Extract the [X, Y] coordinate from the center of the cell holding the provided text.  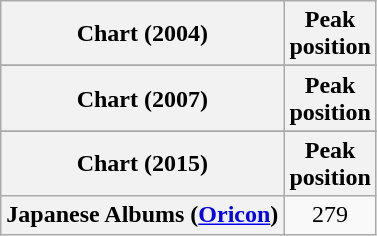
Chart (2004) [142, 34]
279 [330, 215]
Chart (2007) [142, 98]
Japanese Albums (Oricon) [142, 215]
Chart (2015) [142, 164]
